Return (x, y) of the center of cell containing provided text 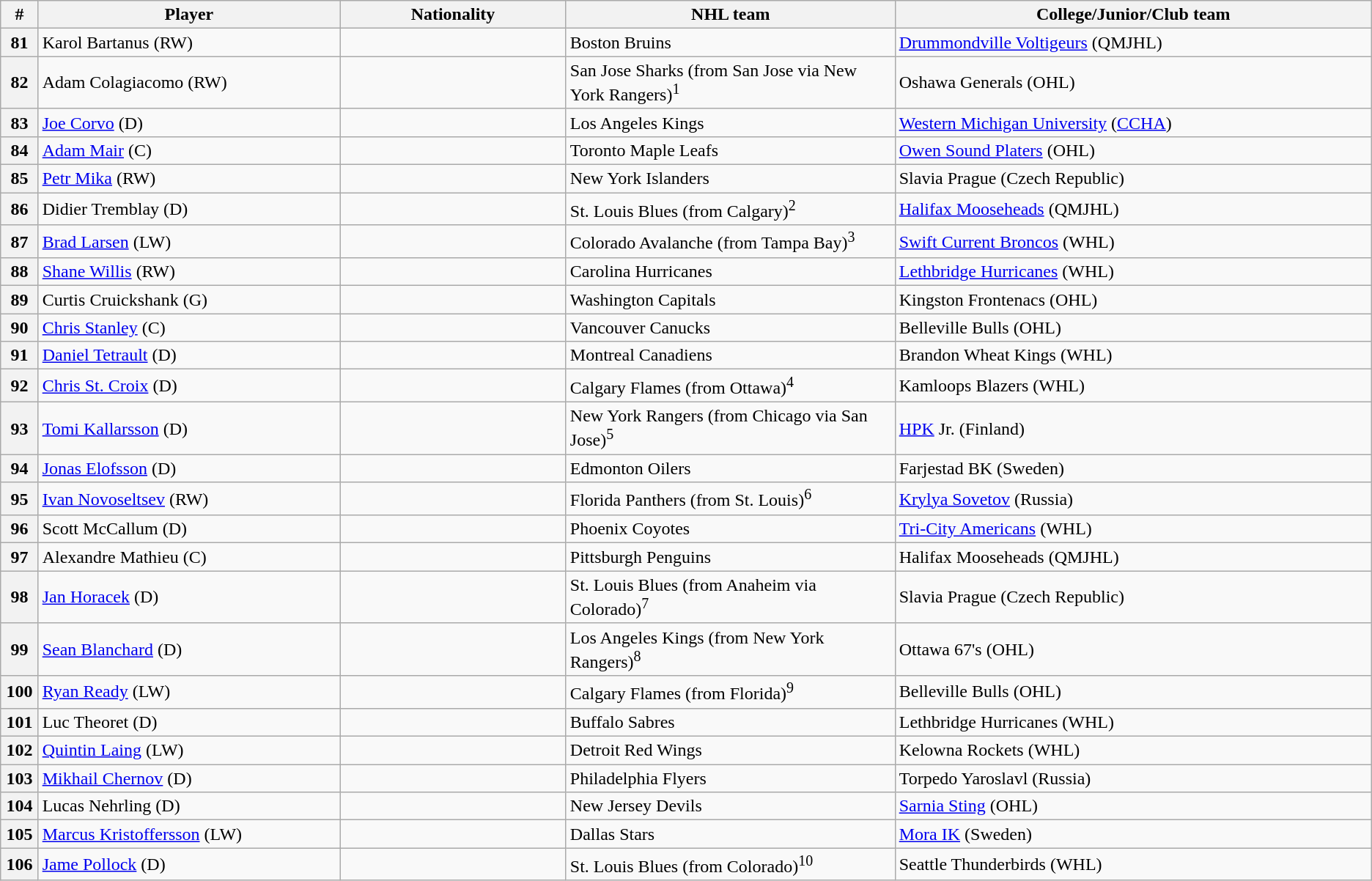
Oshawa Generals (OHL) (1133, 83)
St. Louis Blues (from Calgary)2 (730, 210)
College/Junior/Club team (1133, 15)
105 (19, 834)
83 (19, 122)
Carolina Hurricanes (730, 272)
Chris Stanley (C) (189, 328)
Kelowna Rockets (WHL) (1133, 751)
San Jose Sharks (from San Jose via New York Rangers)1 (730, 83)
Brad Larsen (LW) (189, 242)
St. Louis Blues (from Anaheim via Colorado)7 (730, 597)
82 (19, 83)
New York Islanders (730, 179)
Toronto Maple Leafs (730, 150)
99 (19, 649)
101 (19, 722)
Colorado Avalanche (from Tampa Bay)3 (730, 242)
Detroit Red Wings (730, 751)
Karol Bartanus (RW) (189, 43)
Mora IK (Sweden) (1133, 834)
Dallas Stars (730, 834)
94 (19, 468)
Sean Blanchard (D) (189, 649)
Phoenix Coyotes (730, 529)
Kingston Frontenacs (OHL) (1133, 300)
Alexandre Mathieu (C) (189, 557)
87 (19, 242)
Kamloops Blazers (WHL) (1133, 386)
Ottawa 67's (OHL) (1133, 649)
98 (19, 597)
Krylya Sovetov (Russia) (1133, 498)
Los Angeles Kings (from New York Rangers)8 (730, 649)
106 (19, 865)
Nationality (453, 15)
Buffalo Sabres (730, 722)
NHL team (730, 15)
Player (189, 15)
Tri-City Americans (WHL) (1133, 529)
Philadelphia Flyers (730, 778)
84 (19, 150)
Brandon Wheat Kings (WHL) (1133, 355)
St. Louis Blues (from Colorado)10 (730, 865)
Luc Theoret (D) (189, 722)
Pittsburgh Penguins (730, 557)
85 (19, 179)
96 (19, 529)
Edmonton Oilers (730, 468)
Adam Mair (C) (189, 150)
Seattle Thunderbirds (WHL) (1133, 865)
102 (19, 751)
103 (19, 778)
# (19, 15)
Shane Willis (RW) (189, 272)
93 (19, 429)
Scott McCallum (D) (189, 529)
Ryan Ready (LW) (189, 692)
HPK Jr. (Finland) (1133, 429)
Torpedo Yaroslavl (Russia) (1133, 778)
Calgary Flames (from Florida)9 (730, 692)
Curtis Cruickshank (G) (189, 300)
81 (19, 43)
Montreal Canadiens (730, 355)
88 (19, 272)
Jame Pollock (D) (189, 865)
New York Rangers (from Chicago via San Jose)5 (730, 429)
Chris St. Croix (D) (189, 386)
Swift Current Broncos (WHL) (1133, 242)
Farjestad BK (Sweden) (1133, 468)
97 (19, 557)
Jonas Elofsson (D) (189, 468)
Vancouver Canucks (730, 328)
Tomi Kallarsson (D) (189, 429)
Western Michigan University (CCHA) (1133, 122)
Didier Tremblay (D) (189, 210)
Lucas Nehrling (D) (189, 806)
Washington Capitals (730, 300)
Ivan Novoseltsev (RW) (189, 498)
Adam Colagiacomo (RW) (189, 83)
Sarnia Sting (OHL) (1133, 806)
89 (19, 300)
Drummondville Voltigeurs (QMJHL) (1133, 43)
86 (19, 210)
95 (19, 498)
Joe Corvo (D) (189, 122)
Owen Sound Platers (OHL) (1133, 150)
100 (19, 692)
Quintin Laing (LW) (189, 751)
Daniel Tetrault (D) (189, 355)
Marcus Kristoffersson (LW) (189, 834)
91 (19, 355)
90 (19, 328)
Florida Panthers (from St. Louis)6 (730, 498)
Los Angeles Kings (730, 122)
Calgary Flames (from Ottawa)4 (730, 386)
104 (19, 806)
92 (19, 386)
Boston Bruins (730, 43)
Mikhail Chernov (D) (189, 778)
Petr Mika (RW) (189, 179)
New Jersey Devils (730, 806)
Jan Horacek (D) (189, 597)
